Find where the given text appears and provide that cell's center as [X, Y] coordinate. 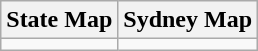
State Map [60, 20]
Sydney Map [188, 20]
